Return the (x, y) coordinate for the center point of the cell that contains the specified text.  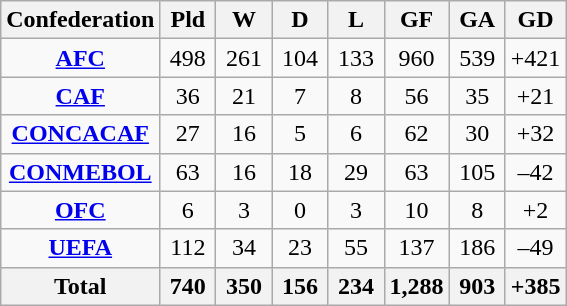
UEFA (80, 248)
36 (188, 96)
L (356, 20)
10 (416, 210)
29 (356, 172)
350 (244, 286)
27 (188, 134)
OFC (80, 210)
+32 (536, 134)
104 (300, 58)
0 (300, 210)
261 (244, 58)
+385 (536, 286)
CAF (80, 96)
34 (244, 248)
960 (416, 58)
CONCACAF (80, 134)
56 (416, 96)
GD (536, 20)
+421 (536, 58)
539 (477, 58)
5 (300, 134)
23 (300, 248)
903 (477, 286)
CONMEBOL (80, 172)
Confederation (80, 20)
105 (477, 172)
–49 (536, 248)
55 (356, 248)
62 (416, 134)
740 (188, 286)
156 (300, 286)
21 (244, 96)
18 (300, 172)
+21 (536, 96)
137 (416, 248)
133 (356, 58)
186 (477, 248)
498 (188, 58)
W (244, 20)
30 (477, 134)
7 (300, 96)
GF (416, 20)
234 (356, 286)
35 (477, 96)
+2 (536, 210)
112 (188, 248)
GA (477, 20)
D (300, 20)
–42 (536, 172)
Pld (188, 20)
Total (80, 286)
1,288 (416, 286)
AFC (80, 58)
